Extract the [x, y] coordinate from the center of the cell holding the provided text.  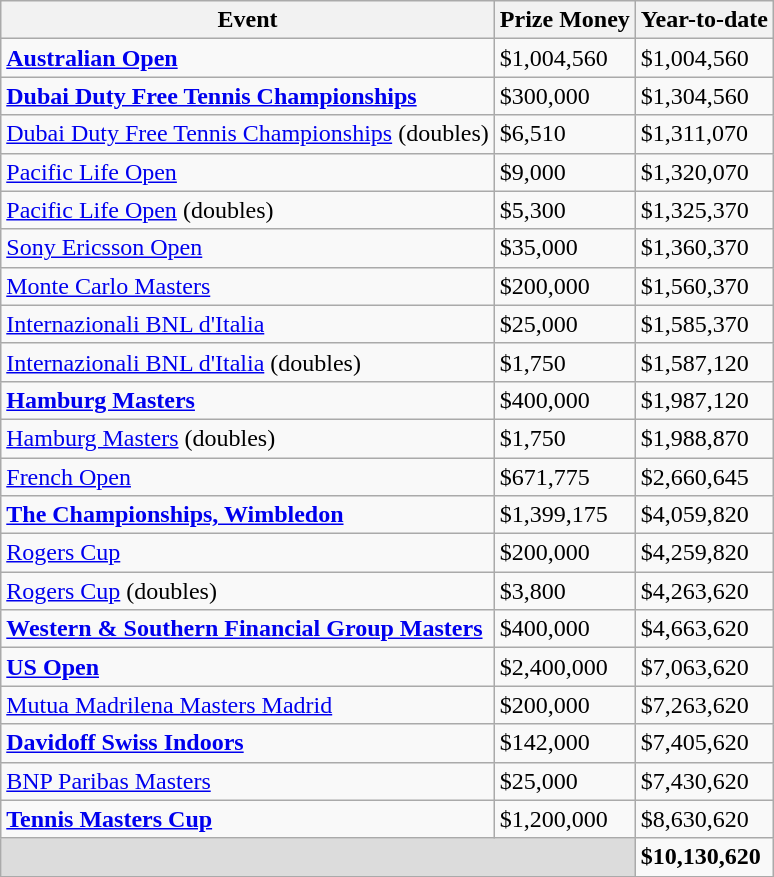
$2,660,645 [704, 477]
$4,263,620 [704, 591]
US Open [248, 667]
Dubai Duty Free Tennis Championships (doubles) [248, 134]
Australian Open [248, 58]
BNP Paribas Masters [248, 781]
French Open [248, 477]
$1,304,560 [704, 96]
$1,360,370 [704, 248]
$1,399,175 [564, 515]
The Championships, Wimbledon [248, 515]
$1,320,070 [704, 172]
$1,585,370 [704, 324]
Event [248, 20]
$1,587,120 [704, 362]
$1,987,120 [704, 400]
$1,325,370 [704, 210]
$10,130,620 [704, 857]
Pacific Life Open (doubles) [248, 210]
Tennis Masters Cup [248, 819]
$142,000 [564, 743]
$9,000 [564, 172]
$5,300 [564, 210]
$2,400,000 [564, 667]
Mutua Madrilena Masters Madrid [248, 705]
$1,560,370 [704, 286]
$7,063,620 [704, 667]
Western & Southern Financial Group Masters [248, 629]
$1,988,870 [704, 438]
Monte Carlo Masters [248, 286]
Davidoff Swiss Indoors [248, 743]
$1,311,070 [704, 134]
Rogers Cup [248, 553]
$4,059,820 [704, 515]
Pacific Life Open [248, 172]
$7,405,620 [704, 743]
Hamburg Masters [248, 400]
Rogers Cup (doubles) [248, 591]
Sony Ericsson Open [248, 248]
$6,510 [564, 134]
Internazionali BNL d'Italia [248, 324]
Dubai Duty Free Tennis Championships [248, 96]
Prize Money [564, 20]
$4,259,820 [704, 553]
$7,263,620 [704, 705]
Hamburg Masters (doubles) [248, 438]
$3,800 [564, 591]
$1,200,000 [564, 819]
$35,000 [564, 248]
$8,630,620 [704, 819]
$671,775 [564, 477]
$300,000 [564, 96]
Internazionali BNL d'Italia (doubles) [248, 362]
$7,430,620 [704, 781]
Year-to-date [704, 20]
$4,663,620 [704, 629]
